Provide the (X, Y) coordinate of the cell's center where the given text is located.  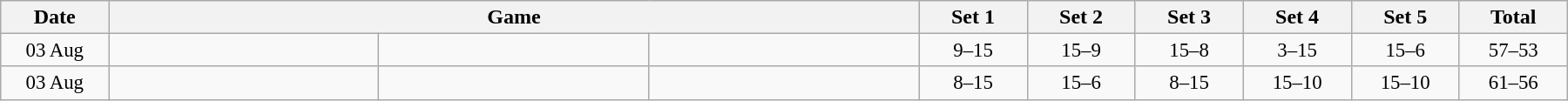
9–15 (973, 50)
61–56 (1513, 83)
Date (55, 17)
Set 1 (973, 17)
Set 4 (1297, 17)
Set 2 (1081, 17)
Set 3 (1189, 17)
3–15 (1297, 50)
Set 5 (1405, 17)
15–9 (1081, 50)
Game (514, 17)
15–8 (1189, 50)
Total (1513, 17)
57–53 (1513, 50)
